Return the (X, Y) coordinate for the center point of the cell that contains the specified text.  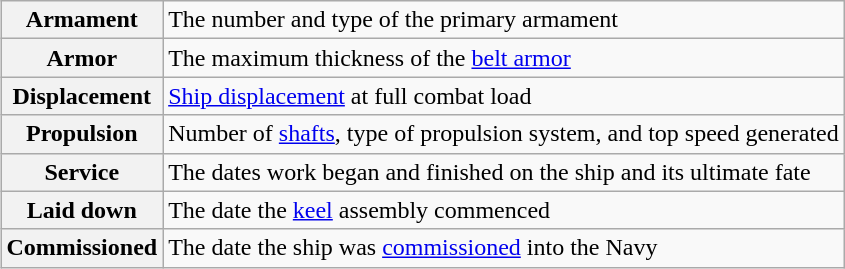
The date the ship was commissioned into the Navy (504, 248)
Displacement (82, 96)
Armament (82, 20)
The maximum thickness of the belt armor (504, 58)
Commissioned (82, 248)
The number and type of the primary armament (504, 20)
Service (82, 172)
Armor (82, 58)
The dates work began and finished on the ship and its ultimate fate (504, 172)
Laid down (82, 210)
Propulsion (82, 134)
Ship displacement at full combat load (504, 96)
The date the keel assembly commenced (504, 210)
Number of shafts, type of propulsion system, and top speed generated (504, 134)
